Capture the cell that displays the provided text and extract its [x, y] central coordinate. 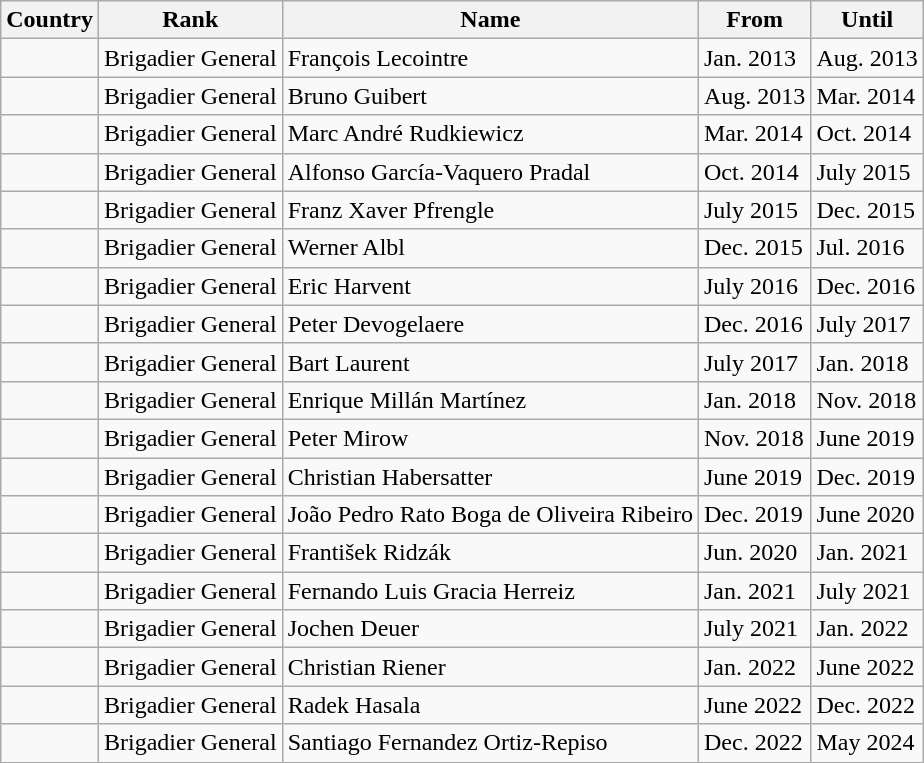
Peter Mirow [490, 438]
June 2020 [867, 515]
František Ridzák [490, 553]
Jul. 2016 [867, 248]
Fernando Luis Gracia Herreiz [490, 591]
Jan. 2013 [754, 58]
François Lecointre [490, 58]
Country [50, 20]
Christian Habersatter [490, 477]
Rank [190, 20]
Peter Devogelaere [490, 324]
João Pedro Rato Boga de Oliveira Ribeiro [490, 515]
Jochen Deuer [490, 629]
Eric Harvent [490, 286]
Name [490, 20]
Marc André Rudkiewicz [490, 134]
Alfonso García-Vaquero Pradal [490, 172]
Bart Laurent [490, 362]
Until [867, 20]
Radek Hasala [490, 705]
Franz Xaver Pfrengle [490, 210]
Christian Riener [490, 667]
July 2016 [754, 286]
Enrique Millán Martínez [490, 400]
Jun. 2020 [754, 553]
May 2024 [867, 743]
From [754, 20]
Werner Albl [490, 248]
Santiago Fernandez Ortiz-Repiso [490, 743]
Bruno Guibert [490, 96]
